Determine the [x, y] coordinate at the center of the cell enclosing the given text.  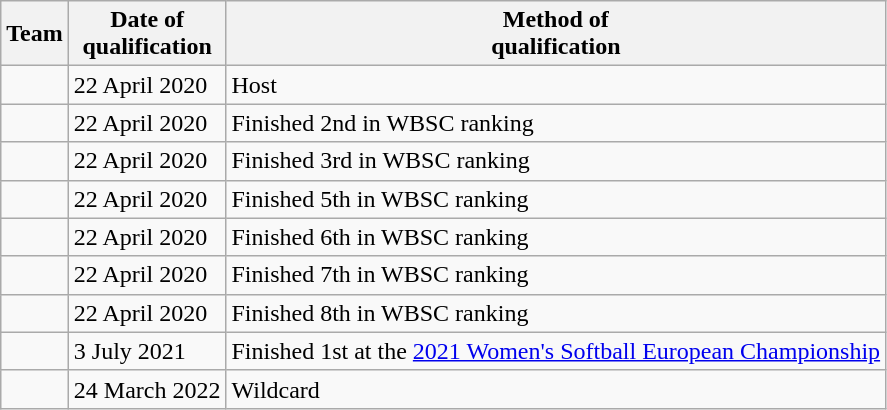
Team [35, 34]
Finished 6th in WBSC ranking [556, 237]
Method ofqualification [556, 34]
Finished 2nd in WBSC ranking [556, 123]
Finished 3rd in WBSC ranking [556, 161]
Wildcard [556, 389]
Finished 7th in WBSC ranking [556, 275]
Finished 1st at the 2021 Women's Softball European Championship [556, 351]
3 July 2021 [147, 351]
Finished 5th in WBSC ranking [556, 199]
Finished 8th in WBSC ranking [556, 313]
Date ofqualification [147, 34]
Host [556, 85]
24 March 2022 [147, 389]
